From the cell containing the given text, extract its center point as [x, y] coordinate. 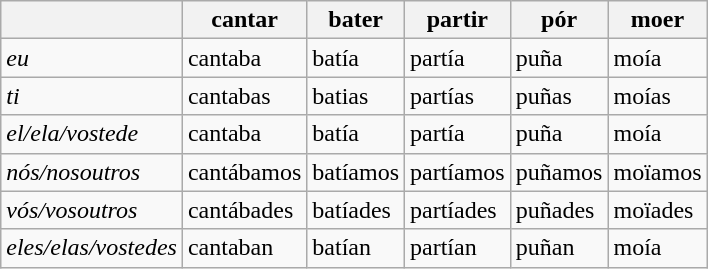
pór [559, 20]
batias [356, 96]
partir [458, 20]
batíades [356, 210]
nós/nosoutros [92, 172]
partíamos [458, 172]
partían [458, 248]
partíades [458, 210]
moïades [658, 210]
moer [658, 20]
batían [356, 248]
moías [658, 96]
cantábamos [244, 172]
puñades [559, 210]
cantábades [244, 210]
cantar [244, 20]
puñas [559, 96]
cantabas [244, 96]
eu [92, 58]
moïamos [658, 172]
vós/vosoutros [92, 210]
puñamos [559, 172]
cantaban [244, 248]
ti [92, 96]
eles/elas/vostedes [92, 248]
batíamos [356, 172]
puñan [559, 248]
el/ela/vostede [92, 134]
partías [458, 96]
bater [356, 20]
